From the cell containing the given text, extract its center point as [x, y] coordinate. 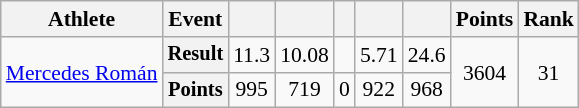
Athlete [82, 19]
0 [344, 90]
5.71 [379, 55]
719 [304, 90]
922 [379, 90]
Rank [548, 19]
Result [196, 55]
10.08 [304, 55]
24.6 [427, 55]
11.3 [252, 55]
3604 [485, 72]
31 [548, 72]
995 [252, 90]
Event [196, 19]
Mercedes Román [82, 72]
968 [427, 90]
